Capture the cell that displays the provided text and extract its [X, Y] central coordinate. 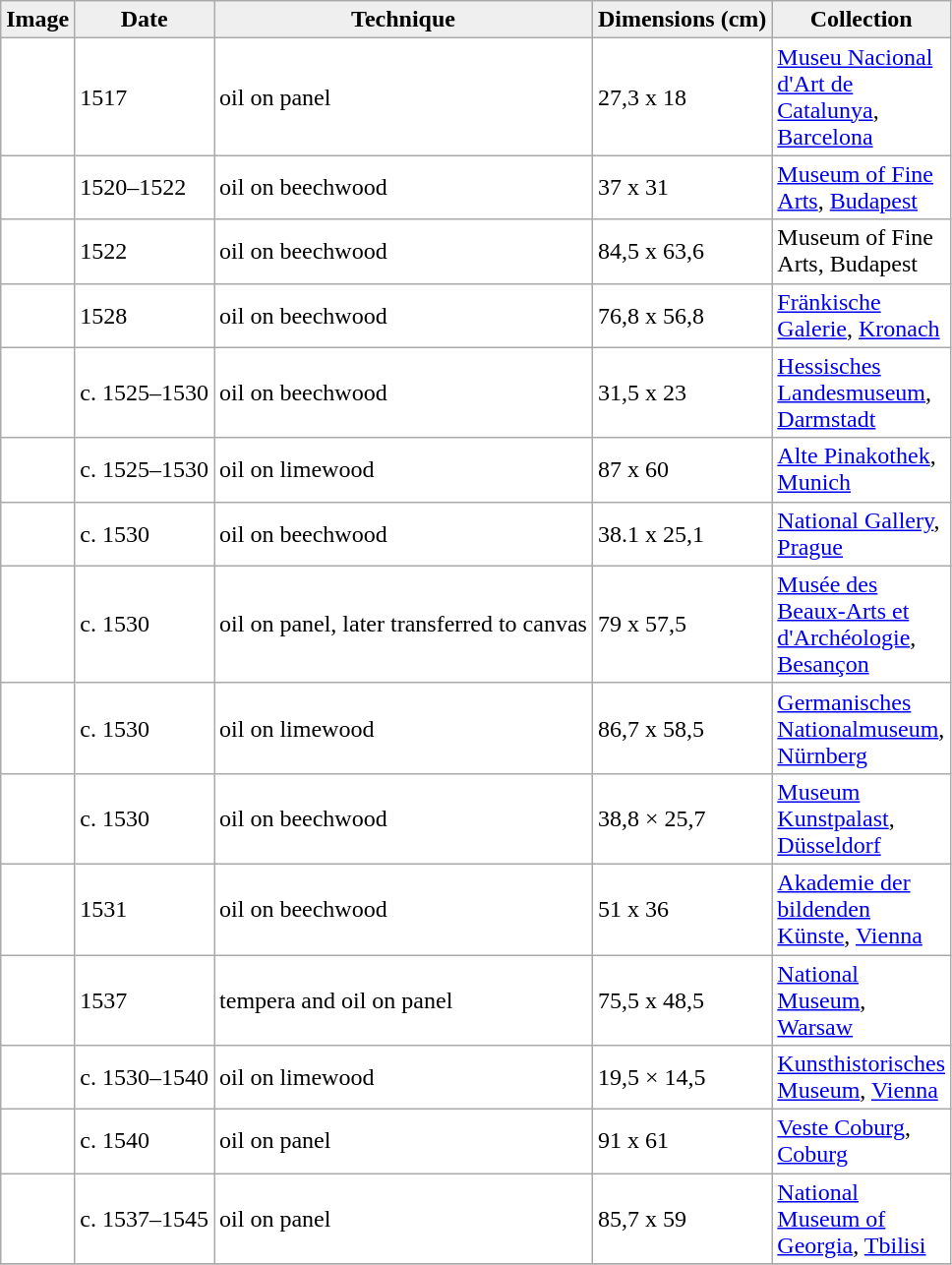
Museum Kunstpalast, Düsseldorf [862, 818]
Dimensions (cm) [682, 20]
76,8 x 56,8 [682, 315]
oil on panel, later transferred to canvas [403, 624]
19,5 × 14,5 [682, 1078]
c. 1537–1545 [145, 1219]
27,3 x 18 [682, 96]
Veste Coburg, Coburg [862, 1141]
Alte Pinakothek, Munich [862, 470]
Germanisches Nationalmuseum, Nürnberg [862, 728]
tempera and oil on panel [403, 999]
c. 1540 [145, 1141]
37 x 31 [682, 187]
86,7 x 58,5 [682, 728]
National Museum of Georgia, Tbilisi [862, 1219]
1528 [145, 315]
Kunsthistorisches Museum, Vienna [862, 1078]
National Museum, Warsaw [862, 999]
Akademie der bildenden Künste, Vienna [862, 909]
1517 [145, 96]
Date [145, 20]
Collection [862, 20]
1537 [145, 999]
Technique [403, 20]
1522 [145, 252]
38.1 x 25,1 [682, 533]
84,5 x 63,6 [682, 252]
75,5 x 48,5 [682, 999]
51 x 36 [682, 909]
National Gallery, Prague [862, 533]
91 x 61 [682, 1141]
79 x 57,5 [682, 624]
Image [37, 20]
38,8 × 25,7 [682, 818]
85,7 x 59 [682, 1219]
87 x 60 [682, 470]
Hessisches Landesmuseum, Darmstadt [862, 392]
31,5 x 23 [682, 392]
c. 1530–1540 [145, 1078]
Fränkische Galerie, Kronach [862, 315]
1531 [145, 909]
1520–1522 [145, 187]
Musée des Beaux-Arts et d'Archéologie, Besançon [862, 624]
Museu Nacional d'Art de Catalunya, Barcelona [862, 96]
